Output the [X, Y] coordinate of the center of the cell containing the given text.  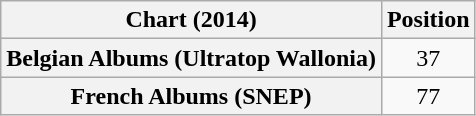
77 [428, 96]
Position [428, 20]
37 [428, 58]
Belgian Albums (Ultratop Wallonia) [192, 58]
French Albums (SNEP) [192, 96]
Chart (2014) [192, 20]
